Provide the [x, y] coordinate of the cell's center where the given text is located.  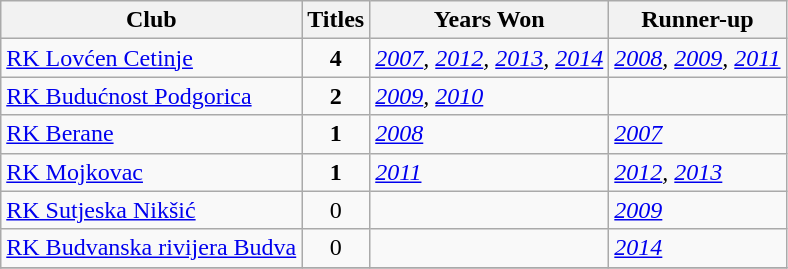
2008, 2009, 2011 [698, 58]
2009, 2010 [490, 96]
4 [336, 58]
2011 [490, 172]
RK Mojkovac [152, 172]
Titles [336, 20]
2008 [490, 134]
2 [336, 96]
RK Budućnost Podgorica [152, 96]
Runner-up [698, 20]
2009 [698, 210]
RK Lovćen Cetinje [152, 58]
2007, 2012, 2013, 2014 [490, 58]
RK Berane [152, 134]
RK Budvanska rivijera Budva [152, 248]
Club [152, 20]
2012, 2013 [698, 172]
2014 [698, 248]
2007 [698, 134]
RK Sutjeska Nikšić [152, 210]
Years Won [490, 20]
